Detect which cell encompasses the target text, then output its [x, y] center coordinate. 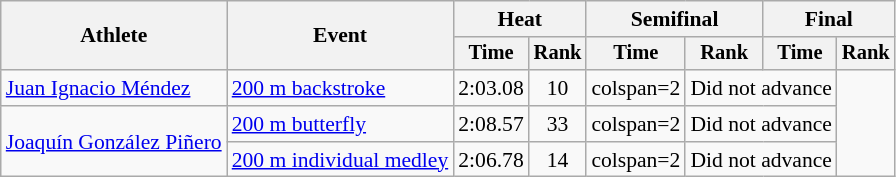
10 [558, 88]
Joaquín González Piñero [114, 142]
Juan Ignacio Méndez [114, 88]
Heat [520, 19]
2:03.08 [490, 88]
2:08.57 [490, 124]
Semifinal [674, 19]
Final [829, 19]
200 m butterfly [340, 124]
200 m backstroke [340, 88]
Event [340, 36]
33 [558, 124]
Athlete [114, 36]
